Find where the given text appears and provide that cell's center as [x, y] coordinate. 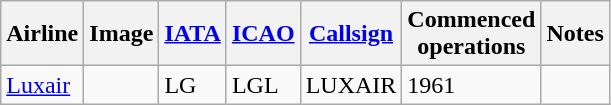
ICAO [263, 34]
1961 [472, 85]
LUXAIR [351, 85]
Commencedoperations [472, 34]
Notes [575, 34]
IATA [193, 34]
Airline [42, 34]
LGL [263, 85]
Callsign [351, 34]
LG [193, 85]
Luxair [42, 85]
Image [122, 34]
